Determine the (x, y) coordinate at the center of the cell enclosing the given text.  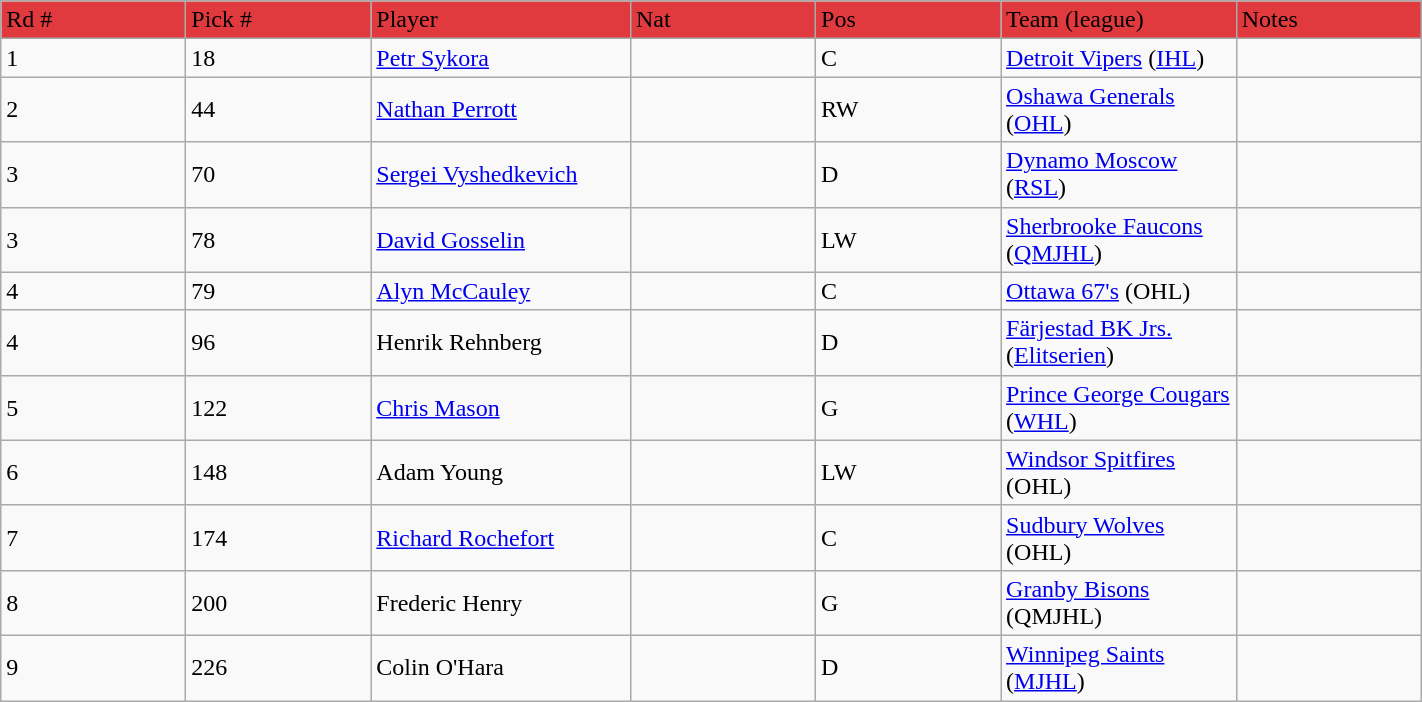
Alyn McCauley (501, 291)
Nat (722, 20)
Henrik Rehnberg (501, 342)
148 (278, 472)
200 (278, 602)
Oshawa Generals (OHL) (1119, 110)
Ottawa 67's (OHL) (1119, 291)
9 (94, 668)
David Gosselin (501, 240)
122 (278, 408)
8 (94, 602)
Rd # (94, 20)
Prince George Cougars (WHL) (1119, 408)
1 (94, 58)
Colin O'Hara (501, 668)
6 (94, 472)
Sergei Vyshedkevich (501, 174)
Sudbury Wolves (OHL) (1119, 538)
Granby Bisons (QMJHL) (1119, 602)
Windsor Spitfires (OHL) (1119, 472)
Team (league) (1119, 20)
Sherbrooke Faucons (QMJHL) (1119, 240)
79 (278, 291)
2 (94, 110)
174 (278, 538)
96 (278, 342)
7 (94, 538)
Adam Young (501, 472)
Nathan Perrott (501, 110)
Winnipeg Saints (MJHL) (1119, 668)
70 (278, 174)
Detroit Vipers (IHL) (1119, 58)
Färjestad BK Jrs. (Elitserien) (1119, 342)
Notes (1328, 20)
Pos (908, 20)
18 (278, 58)
Dynamo Moscow (RSL) (1119, 174)
78 (278, 240)
Petr Sykora (501, 58)
Player (501, 20)
226 (278, 668)
Richard Rochefort (501, 538)
44 (278, 110)
Pick # (278, 20)
Frederic Henry (501, 602)
RW (908, 110)
Chris Mason (501, 408)
5 (94, 408)
